Return (x, y) of the center of cell containing provided text 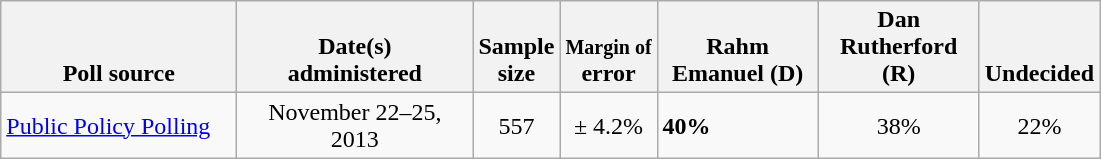
November 22–25, 2013 (355, 126)
557 (516, 126)
Samplesize (516, 47)
Date(s)administered (355, 47)
40% (738, 126)
Margin oferror (608, 47)
Undecided (1039, 47)
Public Policy Polling (119, 126)
Poll source (119, 47)
22% (1039, 126)
38% (898, 126)
± 4.2% (608, 126)
DanRutherford (R) (898, 47)
RahmEmanuel (D) (738, 47)
